For the text-containing cell, return its midpoint in (X, Y) coordinate format. 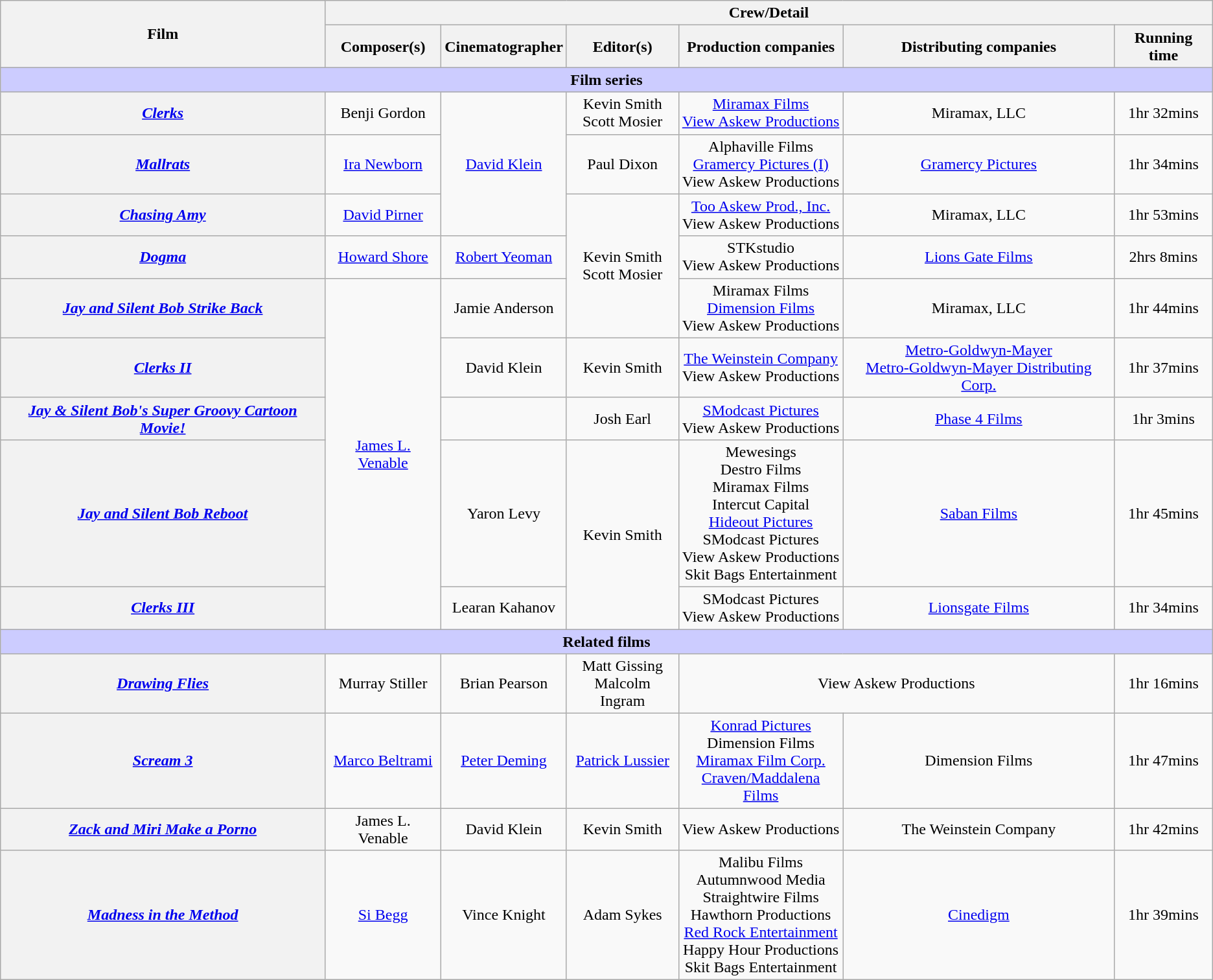
2hrs 8mins (1164, 257)
1hr 47mins (1164, 761)
Paul Dixon (622, 164)
Related films (606, 641)
Film series (606, 80)
Peter Deming (504, 761)
Murray Stiller (384, 684)
Clerks II (163, 367)
Jay & Silent Bob's Super Groovy Cartoon Movie! (163, 419)
1hr 3mins (1164, 419)
Adam Sykes (622, 915)
Brian Pearson (504, 684)
Crew/Detail (769, 13)
Si Begg (384, 915)
STKstudioView Askew Productions (761, 257)
Benji Gordon (384, 113)
Ira Newborn (384, 164)
Marco Beltrami (384, 761)
Malibu FilmsAutumnwood MediaStraightwire FilmsHawthorn ProductionsRed Rock EntertainmentHappy Hour ProductionsSkit Bags Entertainment (761, 915)
Vince Knight (504, 915)
1hr 44mins (1164, 308)
Running time (1164, 47)
1hr 42mins (1164, 830)
1hr 32mins (1164, 113)
1hr 45mins (1164, 513)
Matt GissingMalcolm Ingram (622, 684)
Howard Shore (384, 257)
Jay and Silent Bob Reboot (163, 513)
Learan Kahanov (504, 608)
Konrad PicturesDimension FilmsMiramax Film Corp.Craven/Maddalena Films (761, 761)
Chasing Amy (163, 215)
Miramax FilmsView Askew Productions (761, 113)
Robert Yeoman (504, 257)
Gramercy Pictures (978, 164)
Distributing companies (978, 47)
Editor(s) (622, 47)
Patrick Lussier (622, 761)
Lions Gate Films (978, 257)
Miramax FilmsDimension FilmsView Askew Productions (761, 308)
The Weinstein Company (978, 830)
Film (163, 34)
David Pirner (384, 215)
Composer(s) (384, 47)
Madness in the Method (163, 915)
The Weinstein CompanyView Askew Productions (761, 367)
Scream 3 (163, 761)
Dogma (163, 257)
MewesingsDestro FilmsMiramax FilmsIntercut CapitalHideout PicturesSModcast PicturesView Askew ProductionsSkit Bags Entertainment (761, 513)
Cinedigm (978, 915)
Drawing Flies (163, 684)
Lionsgate Films (978, 608)
Production companies (761, 47)
1hr 16mins (1164, 684)
Too Askew Prod., Inc.View Askew Productions (761, 215)
Metro-Goldwyn-MayerMetro-Goldwyn-Mayer Distributing Corp. (978, 367)
1hr 37mins (1164, 367)
Zack and Miri Make a Porno (163, 830)
Josh Earl (622, 419)
Saban Films (978, 513)
Jay and Silent Bob Strike Back (163, 308)
Yaron Levy (504, 513)
Cinematographer (504, 47)
Phase 4 Films (978, 419)
Jamie Anderson (504, 308)
Mallrats (163, 164)
Alphaville FilmsGramercy Pictures (I)View Askew Productions (761, 164)
1hr 39mins (1164, 915)
1hr 53mins (1164, 215)
Dimension Films (978, 761)
Clerks (163, 113)
Clerks III (163, 608)
